From the cell containing the given text, extract its center point as (x, y) coordinate. 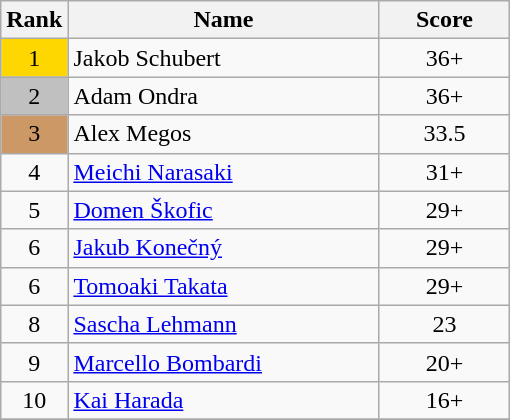
16+ (444, 400)
Jakub Konečný (224, 248)
Sascha Lehmann (224, 324)
Name (224, 20)
3 (34, 134)
1 (34, 58)
Alex Megos (224, 134)
Rank (34, 20)
Tomoaki Takata (224, 286)
Score (444, 20)
8 (34, 324)
Meichi Narasaki (224, 172)
23 (444, 324)
10 (34, 400)
Jakob Schubert (224, 58)
31+ (444, 172)
Kai Harada (224, 400)
5 (34, 210)
20+ (444, 362)
33.5 (444, 134)
Domen Škofic (224, 210)
Marcello Bombardi (224, 362)
2 (34, 96)
Adam Ondra (224, 96)
4 (34, 172)
9 (34, 362)
